Find where the given text appears and provide that cell's center as (x, y) coordinate. 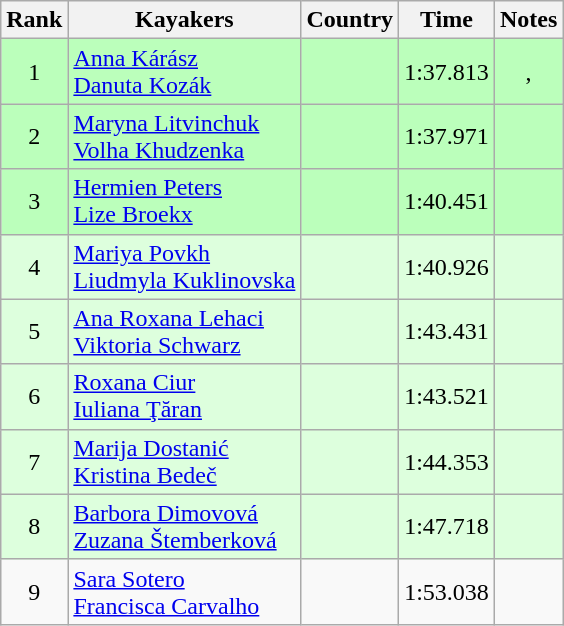
Maryna LitvinchukVolha Khudzenka (184, 136)
1:43.521 (447, 396)
4 (34, 266)
Marija DostanićKristina Bedeč (184, 462)
1:40.926 (447, 266)
1:40.451 (447, 202)
3 (34, 202)
Ana Roxana LehaciViktoria Schwarz (184, 332)
2 (34, 136)
1:37.971 (447, 136)
Roxana CiurIuliana Ţăran (184, 396)
Kayakers (184, 20)
Barbora DimovováZuzana Štemberková (184, 526)
7 (34, 462)
Anna KárászDanuta Kozák (184, 72)
, (528, 72)
5 (34, 332)
Mariya PovkhLiudmyla Kuklinovska (184, 266)
1 (34, 72)
8 (34, 526)
1:47.718 (447, 526)
1:53.038 (447, 592)
1:37.813 (447, 72)
Country (350, 20)
1:43.431 (447, 332)
9 (34, 592)
6 (34, 396)
Notes (528, 20)
Sara SoteroFrancisca Carvalho (184, 592)
Rank (34, 20)
1:44.353 (447, 462)
Hermien PetersLize Broekx (184, 202)
Time (447, 20)
